Extract the [x, y] coordinate from the center of the cell holding the provided text.  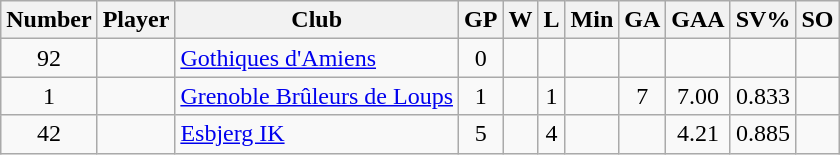
SO [818, 20]
4 [552, 134]
W [520, 20]
Grenoble Brûleurs de Loups [317, 96]
0 [481, 58]
Number [49, 20]
Min [592, 20]
Club [317, 20]
L [552, 20]
Esbjerg IK [317, 134]
GAA [698, 20]
GP [481, 20]
0.833 [763, 96]
92 [49, 58]
GA [642, 20]
0.885 [763, 134]
5 [481, 134]
7 [642, 96]
Gothiques d'Amiens [317, 58]
42 [49, 134]
SV% [763, 20]
4.21 [698, 134]
7.00 [698, 96]
Player [136, 20]
